Detect which cell encompasses the target text, then output its (x, y) center coordinate. 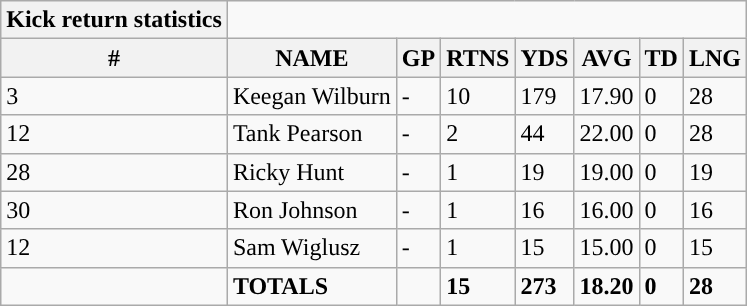
179 (544, 96)
22.00 (606, 134)
44 (544, 134)
GP (418, 58)
TOTALS (312, 286)
RTNS (478, 58)
Ricky Hunt (312, 172)
15.00 (606, 248)
30 (114, 210)
AVG (606, 58)
Ron Johnson (312, 210)
Keegan Wilburn (312, 96)
19.00 (606, 172)
2 (478, 134)
10 (478, 96)
Tank Pearson (312, 134)
273 (544, 286)
18.20 (606, 286)
NAME (312, 58)
LNG (714, 58)
17.90 (606, 96)
Sam Wiglusz (312, 248)
# (114, 58)
16.00 (606, 210)
Kick return statistics (114, 20)
TD (661, 58)
3 (114, 96)
YDS (544, 58)
